Identify which cell holds the provided text, then report its (X, Y) central coordinate. 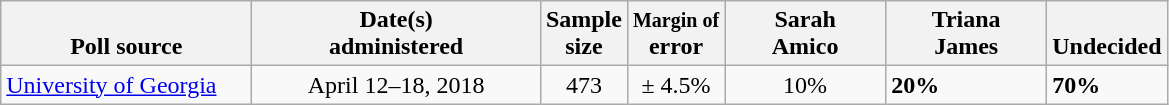
Poll source (126, 34)
10% (806, 85)
SarahAmico (806, 34)
Margin oferror (676, 34)
April 12–18, 2018 (396, 85)
20% (966, 85)
473 (584, 85)
Date(s)administered (396, 34)
70% (1107, 85)
± 4.5% (676, 85)
Samplesize (584, 34)
University of Georgia (126, 85)
TrianaJames (966, 34)
Undecided (1107, 34)
